Extract the (x, y) coordinate from the center of the cell holding the provided text.  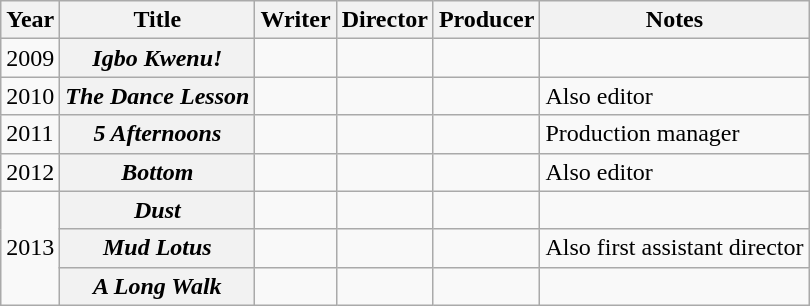
2010 (30, 96)
Bottom (158, 172)
Year (30, 20)
The Dance Lesson (158, 96)
2013 (30, 248)
Also first assistant director (674, 248)
Producer (486, 20)
Title (158, 20)
5 Afternoons (158, 134)
Igbo Kwenu! (158, 58)
Director (384, 20)
Dust (158, 210)
Production manager (674, 134)
2009 (30, 58)
A Long Walk (158, 286)
Writer (296, 20)
Mud Lotus (158, 248)
2011 (30, 134)
Notes (674, 20)
2012 (30, 172)
